Scan for the cell matching the given text and deliver its (x, y) coordinate at center. 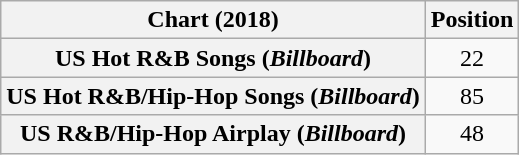
Chart (2018) (213, 20)
85 (472, 96)
48 (472, 134)
US Hot R&B/Hip-Hop Songs (Billboard) (213, 96)
US Hot R&B Songs (Billboard) (213, 58)
22 (472, 58)
Position (472, 20)
US R&B/Hip-Hop Airplay (Billboard) (213, 134)
